Scan for the cell matching the given text and deliver its (X, Y) coordinate at center. 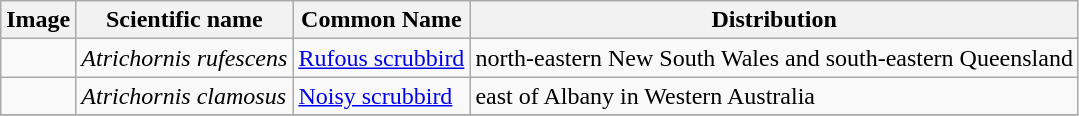
Distribution (774, 20)
east of Albany in Western Australia (774, 96)
Scientific name (184, 20)
Image (38, 20)
Common Name (382, 20)
Rufous scrubbird (382, 58)
Atrichornis rufescens (184, 58)
north-eastern New South Wales and south-eastern Queensland (774, 58)
Atrichornis clamosus (184, 96)
Noisy scrubbird (382, 96)
